Locate the cell with the specified text and output its [x, y] center coordinate. 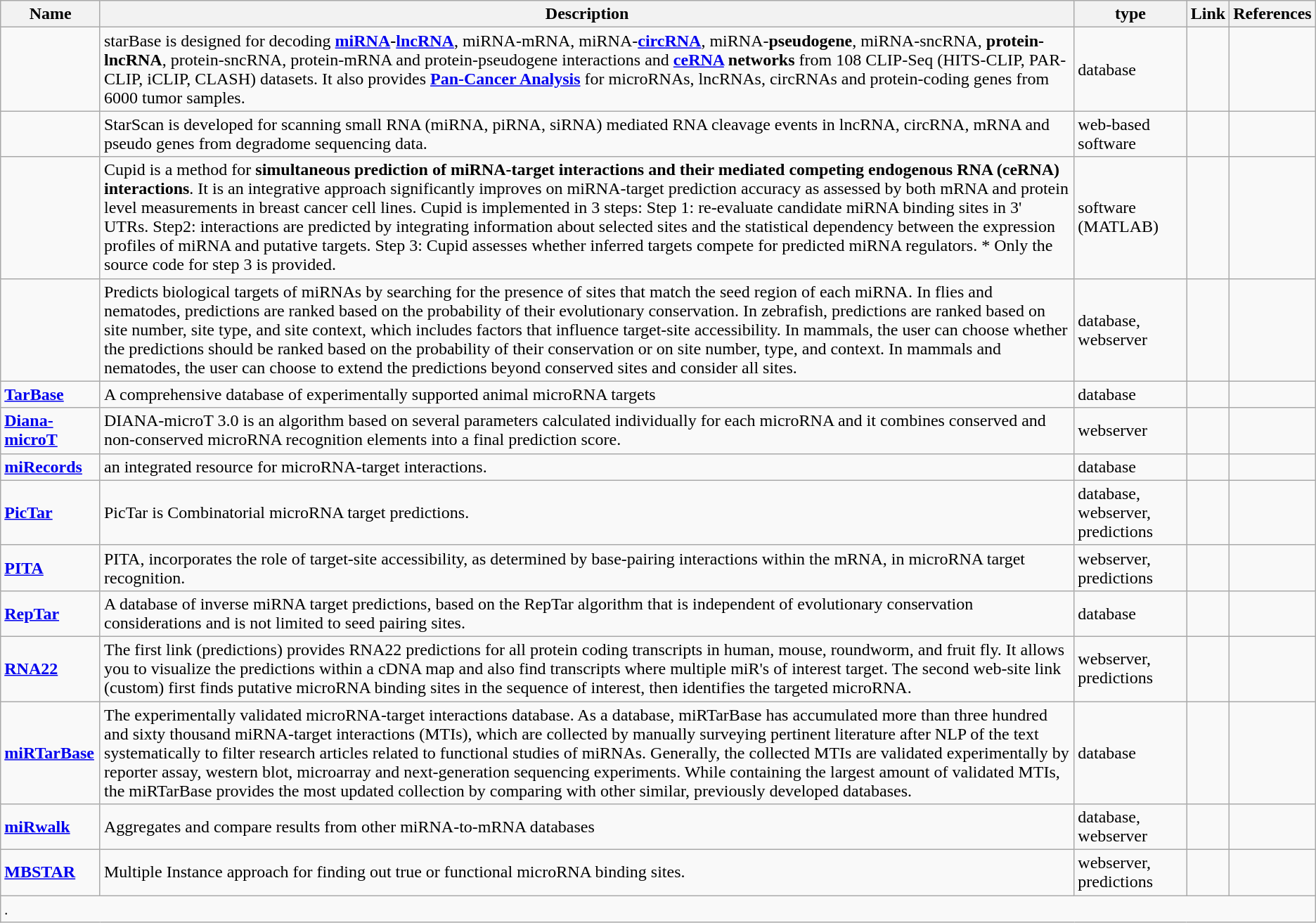
database, webserver, predictions [1130, 512]
software (MATLAB) [1130, 218]
Link [1208, 14]
Aggregates and compare results from other miRNA-to-mRNA databases [586, 827]
RepTar [51, 613]
an integrated resource for microRNA-target interactions. [586, 467]
RNA22 [51, 669]
Multiple Instance approach for finding out true or functional microRNA binding sites. [586, 873]
type [1130, 14]
Description [586, 14]
References [1272, 14]
PicTar is Combinatorial microRNA target predictions. [586, 512]
miRTarBase [51, 753]
Name [51, 14]
MBSTAR [51, 873]
PITA [51, 568]
miRwalk [51, 827]
web-based software [1130, 134]
TarBase [51, 394]
miRecords [51, 467]
. [658, 909]
PITA, incorporates the role of target-site accessibility, as determined by base-pairing interactions within the mRNA, in microRNA target recognition. [586, 568]
Diana-microT [51, 430]
PicTar [51, 512]
A comprehensive database of experimentally supported animal microRNA targets [586, 394]
webserver [1130, 430]
